Provide the (X, Y) coordinate of the cell's center where the given text is located.  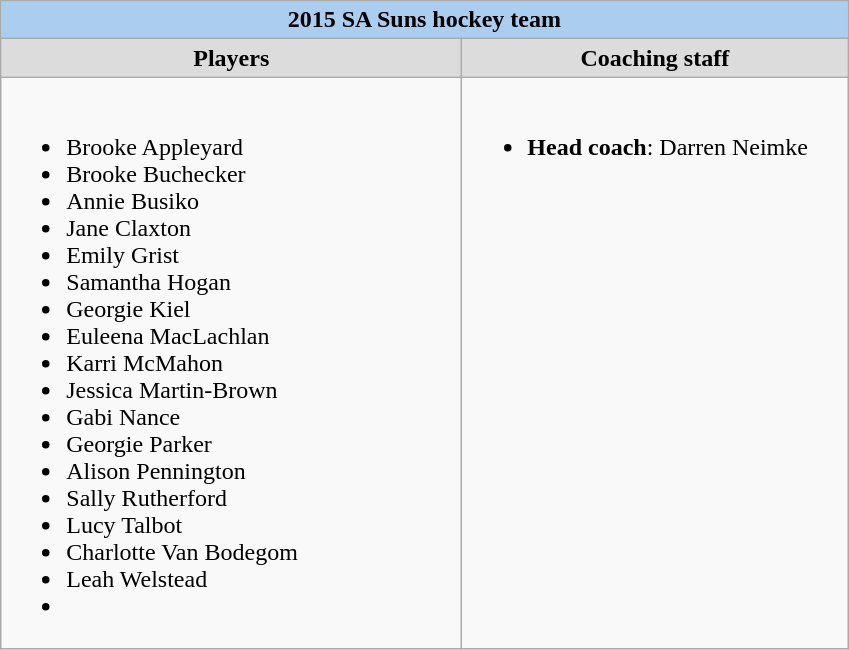
2015 SA Suns hockey team (424, 20)
Head coach: Darren Neimke (655, 363)
Coaching staff (655, 58)
Players (232, 58)
